Identify which cell holds the provided text, then report its [X, Y] central coordinate. 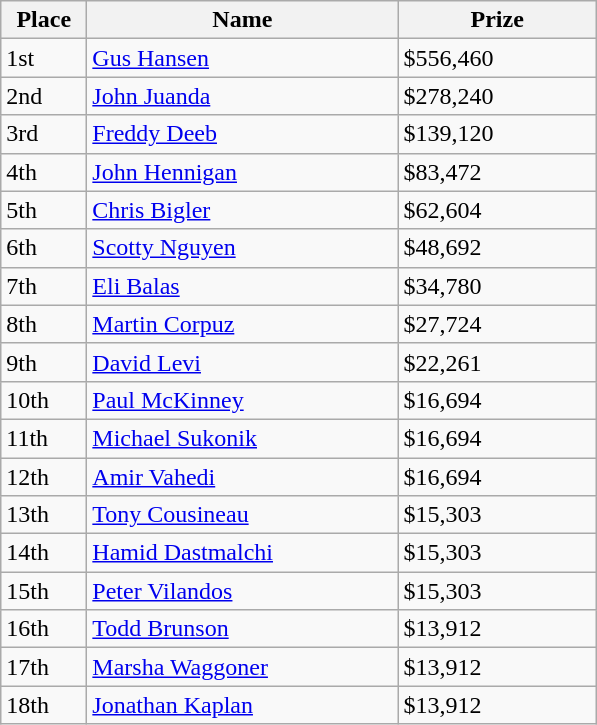
$48,692 [498, 248]
$83,472 [498, 172]
John Hennigan [242, 172]
Marsha Waggoner [242, 667]
$62,604 [498, 210]
Paul McKinney [242, 400]
Jonathan Kaplan [242, 705]
15th [44, 591]
David Levi [242, 362]
Amir Vahedi [242, 477]
$27,724 [498, 324]
13th [44, 515]
Peter Vilandos [242, 591]
Michael Sukonik [242, 438]
4th [44, 172]
Eli Balas [242, 286]
11th [44, 438]
Prize [498, 20]
$278,240 [498, 96]
3rd [44, 134]
$22,261 [498, 362]
$139,120 [498, 134]
17th [44, 667]
Name [242, 20]
8th [44, 324]
$34,780 [498, 286]
10th [44, 400]
9th [44, 362]
14th [44, 553]
16th [44, 629]
1st [44, 58]
John Juanda [242, 96]
Tony Cousineau [242, 515]
Place [44, 20]
2nd [44, 96]
5th [44, 210]
6th [44, 248]
Hamid Dastmalchi [242, 553]
Chris Bigler [242, 210]
Todd Brunson [242, 629]
12th [44, 477]
$556,460 [498, 58]
Gus Hansen [242, 58]
Martin Corpuz [242, 324]
7th [44, 286]
Scotty Nguyen [242, 248]
Freddy Deeb [242, 134]
18th [44, 705]
